Output the (x, y) coordinate of the center of the cell containing the given text.  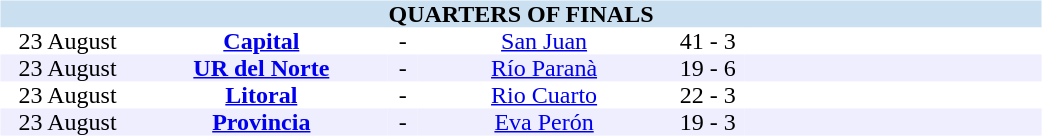
Provincia (262, 122)
San Juan (544, 42)
19 - 6 (707, 68)
Eva Perón (544, 122)
Capital (262, 42)
Río Paranà (544, 68)
19 - 3 (707, 122)
UR del Norte (262, 68)
22 - 3 (707, 96)
Rio Cuarto (544, 96)
41 - 3 (707, 42)
Litoral (262, 96)
QUARTERS OF FINALS (520, 14)
